Detect which cell encompasses the target text, then output its [x, y] center coordinate. 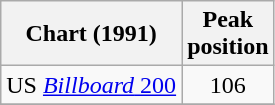
Peakposition [228, 34]
106 [228, 85]
Chart (1991) [92, 34]
US Billboard 200 [92, 85]
